Search for the cell housing the specified text and yield its [x, y] center coordinate. 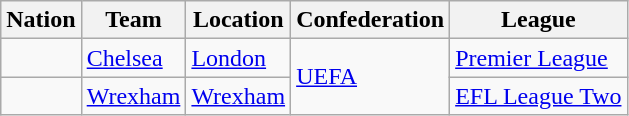
Team [134, 20]
Confederation [370, 20]
Location [238, 20]
Chelsea [134, 58]
London [238, 58]
Nation [41, 20]
UEFA [370, 77]
League [538, 20]
EFL League Two [538, 96]
Premier League [538, 58]
